Pinpoint the cell where the given text exists, returning its [x, y] midpoint coordinate. 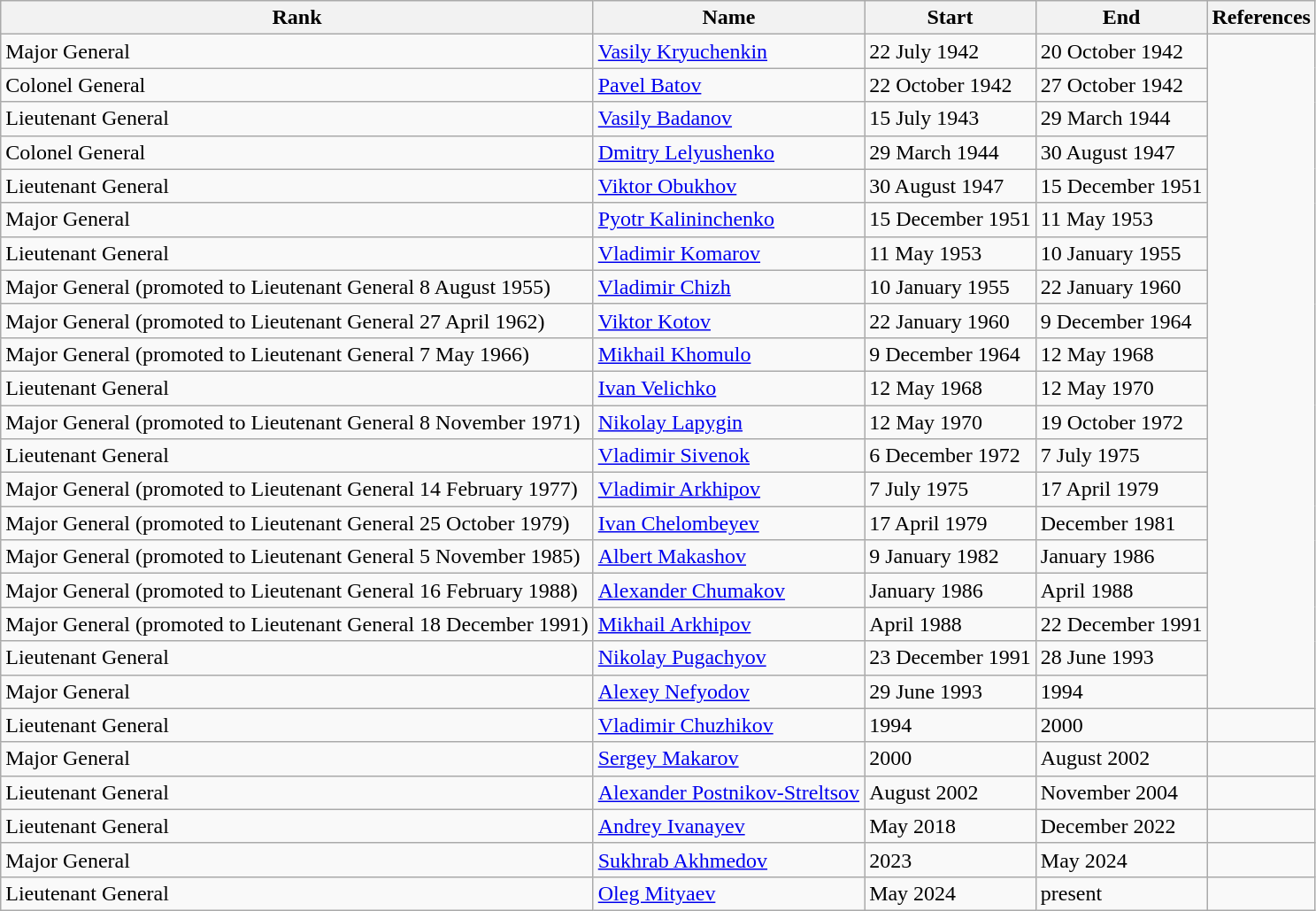
22 October 1942 [950, 85]
Pavel Batov [728, 85]
Major General (promoted to Lieutenant General 8 August 1955) [297, 287]
Vasily Kryuchenkin [728, 51]
Major General (promoted to Lieutenant General 27 April 1962) [297, 320]
December 1981 [1121, 523]
Major General (promoted to Lieutenant General 8 November 1971) [297, 422]
Albert Makashov [728, 557]
Major General (promoted to Lieutenant General 18 December 1991) [297, 624]
2023 [950, 860]
Alexey Nefyodov [728, 691]
Vladimir Sivenok [728, 456]
Vladimir Chuzhikov [728, 725]
Ivan Chelombeyev [728, 523]
Sergey Makarov [728, 759]
Vasily Badanov [728, 119]
Dmitry Lelyushenko [728, 152]
28 June 1993 [1121, 658]
Pyotr Kalininchenko [728, 220]
Major General (promoted to Lieutenant General 16 February 1988) [297, 591]
23 December 1991 [950, 658]
Nikolay Pugachyov [728, 658]
Vladimir Chizh [728, 287]
December 2022 [1121, 826]
Sukhrab Akhmedov [728, 860]
End [1121, 18]
29 June 1993 [950, 691]
Rank [297, 18]
Major General (promoted to Lieutenant General 7 May 1966) [297, 354]
Vladimir Arkhipov [728, 490]
20 October 1942 [1121, 51]
Alexander Chumakov [728, 591]
9 January 1982 [950, 557]
November 2004 [1121, 792]
Ivan Velichko [728, 388]
Name [728, 18]
Nikolay Lapygin [728, 422]
22 December 1991 [1121, 624]
References [1262, 18]
Start [950, 18]
Mikhail Arkhipov [728, 624]
present [1121, 893]
Oleg Mityaev [728, 893]
May 2018 [950, 826]
27 October 1942 [1121, 85]
Vladimir Komarov [728, 253]
6 December 1972 [950, 456]
Mikhail Khomulo [728, 354]
15 July 1943 [950, 119]
Major General (promoted to Lieutenant General 14 February 1977) [297, 490]
22 July 1942 [950, 51]
Andrey Ivanayev [728, 826]
Major General (promoted to Lieutenant General 25 October 1979) [297, 523]
Viktor Obukhov [728, 186]
Major General (promoted to Lieutenant General 5 November 1985) [297, 557]
Alexander Postnikov-Streltsov [728, 792]
19 October 1972 [1121, 422]
Viktor Kotov [728, 320]
